Return the [x, y] coordinate for the center point of the cell that contains the specified text.  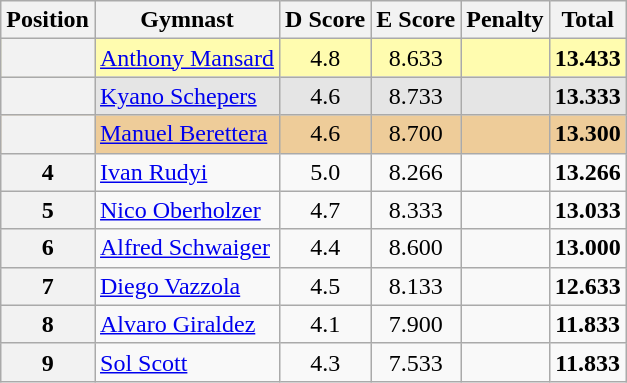
Kyano Schepers [186, 96]
12.633 [588, 286]
Diego Vazzola [186, 286]
7.533 [416, 362]
13.033 [588, 210]
8.600 [416, 248]
Total [588, 20]
13.266 [588, 172]
D Score [326, 20]
4.5 [326, 286]
Nico Oberholzer [186, 210]
8.333 [416, 210]
8 [48, 324]
8.266 [416, 172]
8.133 [416, 286]
13.300 [588, 134]
4.4 [326, 248]
8.733 [416, 96]
4.3 [326, 362]
Sol Scott [186, 362]
7.900 [416, 324]
5.0 [326, 172]
6 [48, 248]
8.633 [416, 58]
13.000 [588, 248]
Position [48, 20]
4.7 [326, 210]
4.1 [326, 324]
Penalty [505, 20]
8.700 [416, 134]
Manuel Berettera [186, 134]
Alfred Schwaiger [186, 248]
9 [48, 362]
Gymnast [186, 20]
E Score [416, 20]
Alvaro Giraldez [186, 324]
7 [48, 286]
5 [48, 210]
13.433 [588, 58]
Ivan Rudyi [186, 172]
13.333 [588, 96]
4 [48, 172]
Anthony Mansard [186, 58]
4.8 [326, 58]
